Determine the [X, Y] coordinate at the center of the cell enclosing the given text.  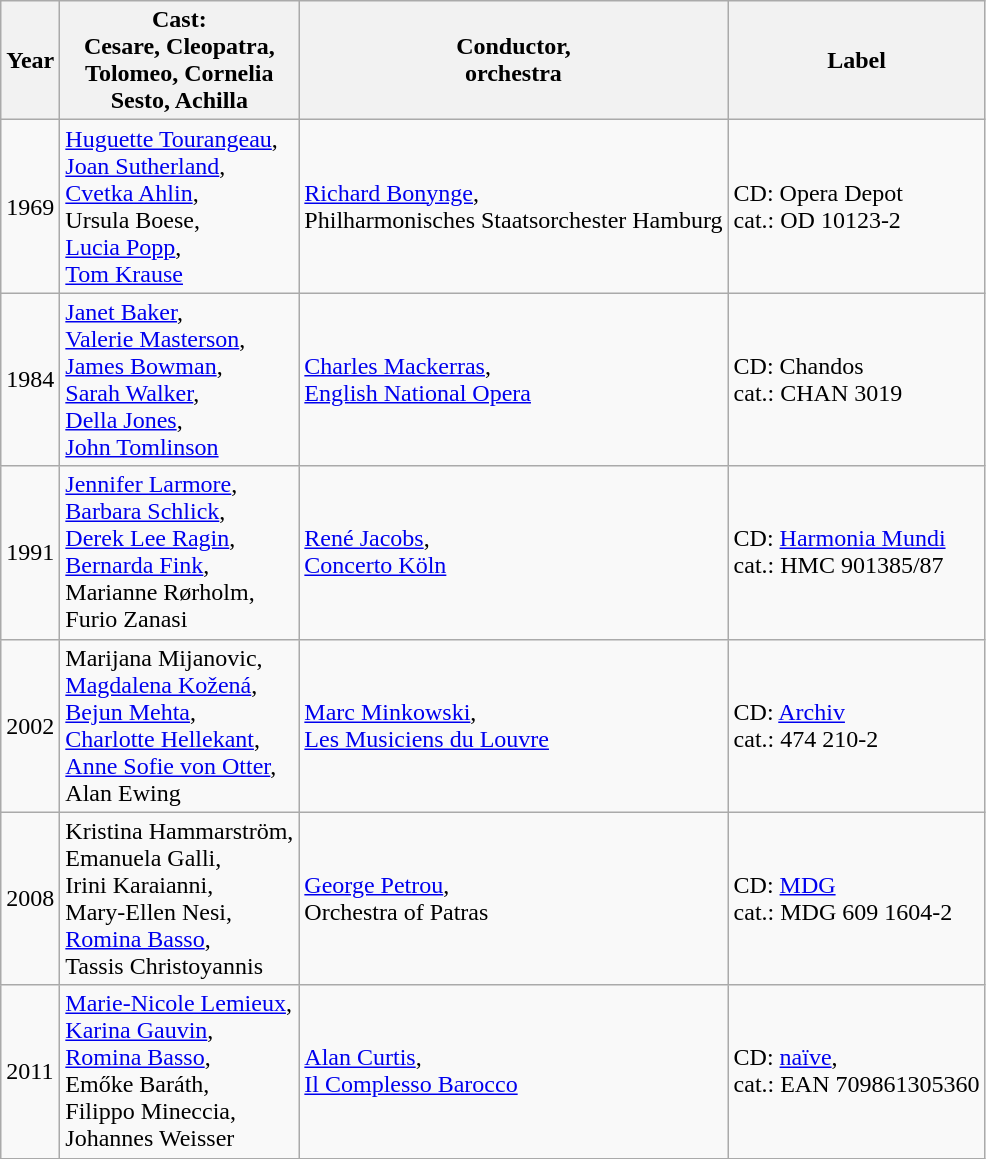
CD: Chandoscat.: CHAN 3019 [856, 380]
CD: Opera Depotcat.: OD 10123-2 [856, 206]
2011 [30, 1072]
Alan Curtis,Il Complesso Barocco [514, 1072]
George Petrou,Orchestra of Patras [514, 898]
Year [30, 60]
Marijana Mijanovic,Magdalena Kožená,Bejun Mehta,Charlotte Hellekant,Anne Sofie von Otter,Alan Ewing [180, 726]
Conductor,orchestra [514, 60]
Richard Bonynge,Philharmonisches Staatsorchester Hamburg [514, 206]
Kristina Hammarström,Emanuela Galli,Irini Karaianni,Mary-Ellen Nesi,Romina Basso,Tassis Christoyannis [180, 898]
Janet Baker,Valerie Masterson,James Bowman,Sarah Walker,Della Jones,John Tomlinson [180, 380]
1984 [30, 380]
CD: MDGcat.: MDG 609 1604-2 [856, 898]
Huguette Tourangeau,Joan Sutherland,Cvetka Ahlin, Ursula Boese,Lucia Popp, Tom Krause [180, 206]
CD: naïve,cat.: EAN 709861305360 [856, 1072]
Jennifer Larmore,Barbara Schlick,Derek Lee Ragin,Bernarda Fink,Marianne Rørholm,Furio Zanasi [180, 552]
2002 [30, 726]
Marc Minkowski,Les Musiciens du Louvre [514, 726]
1991 [30, 552]
Label [856, 60]
1969 [30, 206]
Charles Mackerras,English National Opera [514, 380]
CD: Archivcat.: 474 210-2 [856, 726]
2008 [30, 898]
Marie-Nicole Lemieux,Karina Gauvin,Romina Basso,Emőke Baráth,Filippo Mineccia,Johannes Weisser [180, 1072]
Cast:Cesare, Cleopatra,Tolomeo, CorneliaSesto, Achilla [180, 60]
CD: Harmonia Mundicat.: HMC 901385/87 [856, 552]
René Jacobs,Concerto Köln [514, 552]
